Scan for the cell matching the given text and deliver its [x, y] coordinate at center. 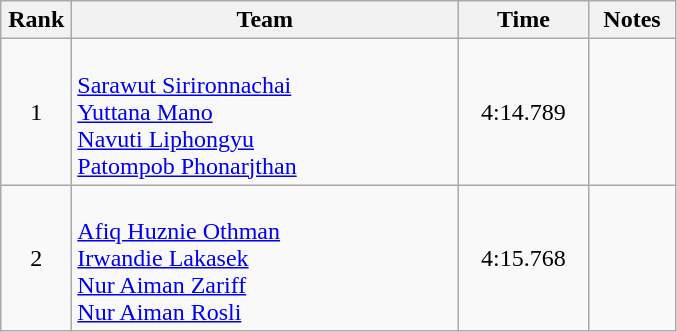
Sarawut SirironnachaiYuttana ManoNavuti LiphongyuPatompob Phonarjthan [265, 112]
Afiq Huznie OthmanIrwandie LakasekNur Aiman ZariffNur Aiman Rosli [265, 258]
Notes [632, 20]
4:14.789 [524, 112]
Rank [36, 20]
1 [36, 112]
Team [265, 20]
4:15.768 [524, 258]
Time [524, 20]
2 [36, 258]
